Find where the given text appears and provide that cell's center as (X, Y) coordinate. 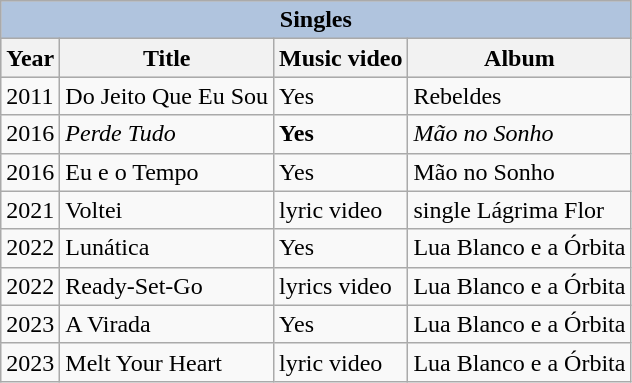
2021 (30, 210)
single Lágrima Flor (520, 210)
Lunática (167, 248)
lyrics video (341, 286)
Voltei (167, 210)
Singles (316, 20)
A Virada (167, 324)
Do Jeito Que Eu Sou (167, 96)
Album (520, 58)
Year (30, 58)
Melt Your Heart (167, 362)
2011 (30, 96)
Perde Tudo (167, 134)
Rebeldes (520, 96)
Music video (341, 58)
Ready-Set-Go (167, 286)
Title (167, 58)
Eu e o Tempo (167, 172)
